Scan for the cell matching the given text and deliver its (X, Y) coordinate at center. 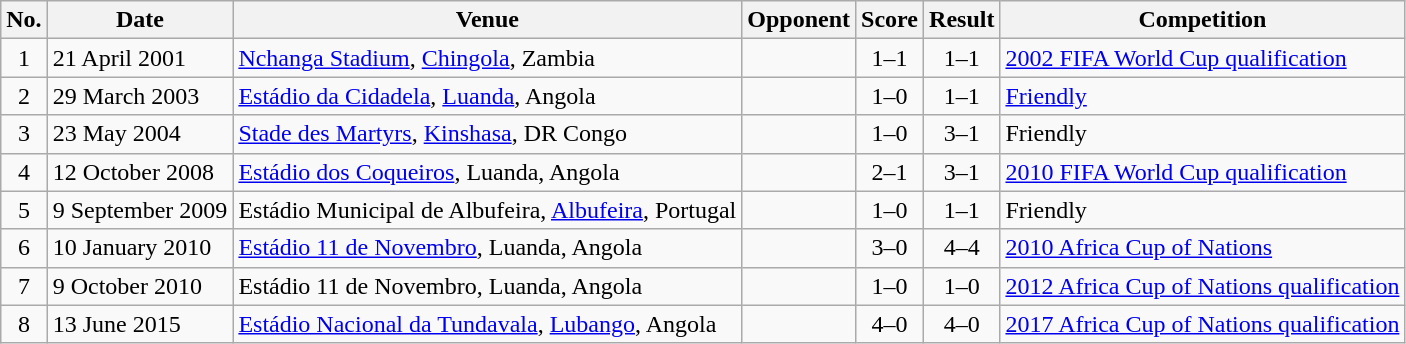
Venue (488, 20)
2017 Africa Cup of Nations qualification (1202, 324)
Estádio Municipal de Albufeira, Albufeira, Portugal (488, 210)
6 (24, 248)
7 (24, 286)
2–1 (890, 172)
3 (24, 134)
Competition (1202, 20)
9 October 2010 (140, 286)
21 April 2001 (140, 58)
12 October 2008 (140, 172)
2010 Africa Cup of Nations (1202, 248)
Date (140, 20)
Score (890, 20)
2012 Africa Cup of Nations qualification (1202, 286)
8 (24, 324)
Estádio Nacional da Tundavala, Lubango, Angola (488, 324)
2010 FIFA World Cup qualification (1202, 172)
23 May 2004 (140, 134)
4 (24, 172)
Nchanga Stadium, Chingola, Zambia (488, 58)
Stade des Martyrs, Kinshasa, DR Congo (488, 134)
Result (962, 20)
4–4 (962, 248)
13 June 2015 (140, 324)
Estádio da Cidadela, Luanda, Angola (488, 96)
Estádio dos Coqueiros, Luanda, Angola (488, 172)
Opponent (799, 20)
5 (24, 210)
10 January 2010 (140, 248)
3–0 (890, 248)
No. (24, 20)
1 (24, 58)
29 March 2003 (140, 96)
2002 FIFA World Cup qualification (1202, 58)
2 (24, 96)
9 September 2009 (140, 210)
